Extract the (x, y) coordinate from the center of the cell holding the provided text.  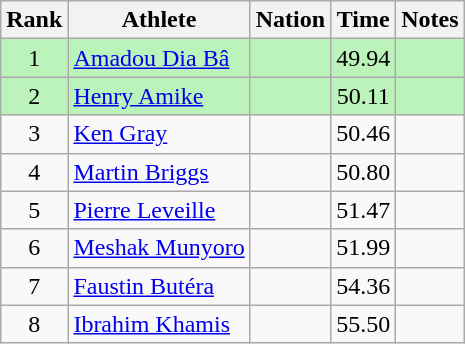
6 (34, 248)
51.47 (364, 210)
54.36 (364, 286)
Martin Briggs (159, 172)
51.99 (364, 248)
1 (34, 58)
Ken Gray (159, 134)
2 (34, 96)
Rank (34, 20)
49.94 (364, 58)
3 (34, 134)
Pierre Leveille (159, 210)
Time (364, 20)
7 (34, 286)
5 (34, 210)
Meshak Munyoro (159, 248)
Nation (290, 20)
Notes (430, 20)
Faustin Butéra (159, 286)
Ibrahim Khamis (159, 324)
50.46 (364, 134)
50.11 (364, 96)
Amadou Dia Bâ (159, 58)
8 (34, 324)
55.50 (364, 324)
Henry Amike (159, 96)
4 (34, 172)
50.80 (364, 172)
Athlete (159, 20)
